Output the (x, y) coordinate of the center of the cell containing the given text.  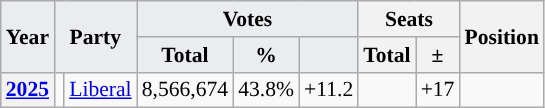
+11.2 (328, 90)
2025 (28, 90)
% (266, 55)
Liberal (100, 90)
Year (28, 36)
43.8% (266, 90)
8,566,674 (185, 90)
Votes (248, 19)
Position (501, 36)
+17 (438, 90)
± (438, 55)
Party (96, 36)
Seats (408, 19)
